Extract the [X, Y] coordinate from the center of the cell holding the provided text.  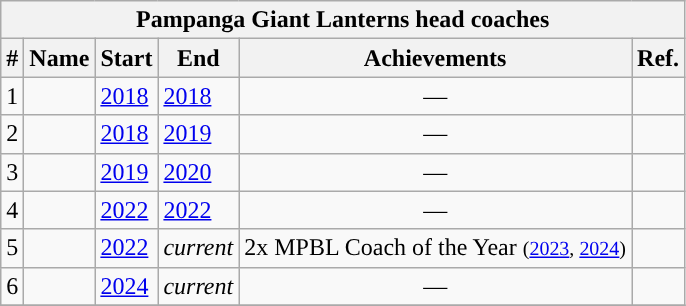
2x MPBL Coach of the Year (2023, 2024) [436, 248]
2 [12, 134]
Start [126, 58]
End [198, 58]
2024 [126, 286]
# [12, 58]
6 [12, 286]
1 [12, 96]
Achievements [436, 58]
5 [12, 248]
3 [12, 172]
4 [12, 210]
Pampanga Giant Lanterns head coaches [343, 20]
2020 [198, 172]
Ref. [658, 58]
Name [60, 58]
